Detect which cell encompasses the target text, then output its [x, y] center coordinate. 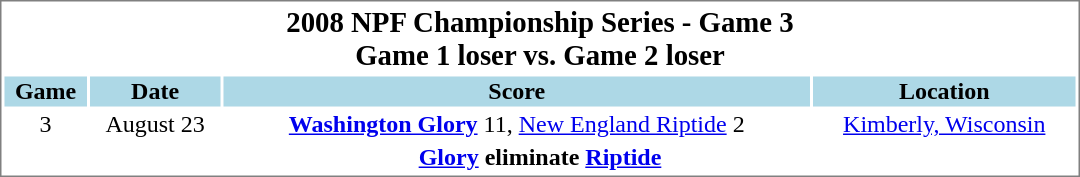
Glory eliminate Riptide [540, 157]
August 23 [156, 125]
Date [156, 91]
Kimberly, Wisconsin [944, 125]
Washington Glory 11, New England Riptide 2 [517, 125]
3 [45, 125]
Game [45, 91]
Score [517, 91]
2008 NPF Championship Series - Game 3Game 1 loser vs. Game 2 loser [540, 38]
Location [944, 91]
